Extract the (X, Y) coordinate from the center of the cell holding the provided text.  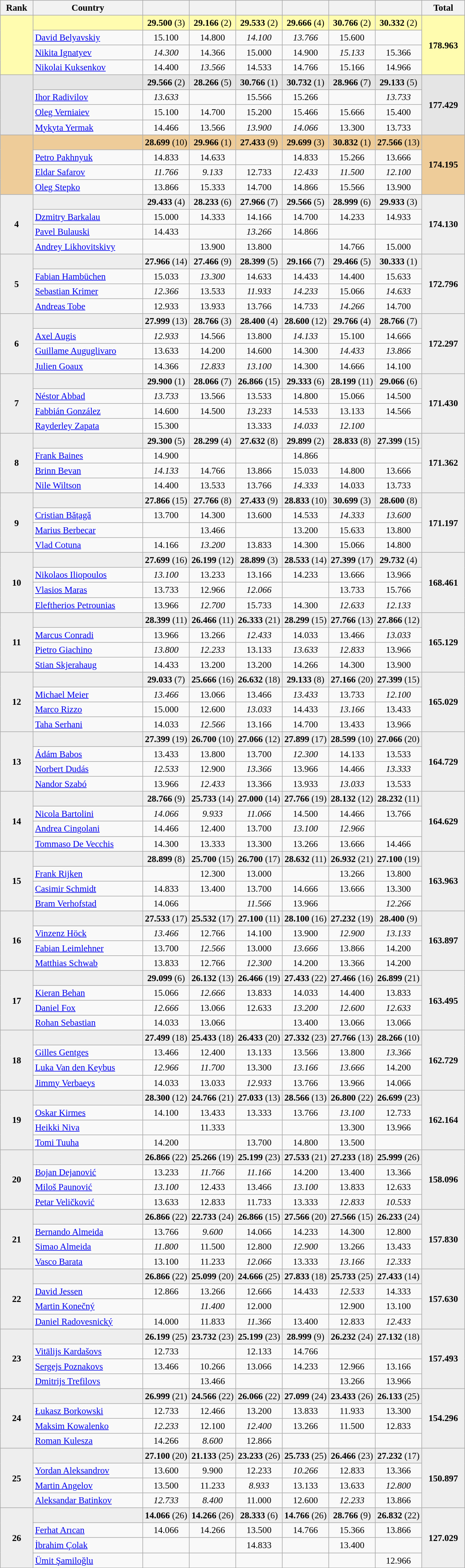
Dmitrijs Trefilovs (88, 1381)
Nikita Ignatyev (88, 53)
29.166 (2) (212, 23)
27.132 (18) (398, 1337)
27.433 (14) (398, 1277)
163.495 (444, 1001)
28.066 (7) (212, 381)
168.461 (444, 582)
27.766 (8) (212, 501)
29.533 (2) (259, 23)
14.066 (26) (166, 1516)
15.733 (259, 605)
Martin Konečný (88, 1307)
12.266 (398, 904)
Petar Veličković (88, 1202)
Petro Pakhnyuk (88, 157)
Fabbián González (88, 411)
12.700 (212, 605)
12.466 (212, 1411)
Cristian Bățagă (88, 515)
165.029 (444, 702)
13 (17, 762)
Bram Verhofstad (88, 904)
15.200 (259, 112)
9.900 (212, 1471)
26.233 (24) (398, 1217)
David Belyavskiy (88, 38)
27.232 (17) (398, 1456)
Guillame Auguglivaro (88, 351)
171.430 (444, 403)
28.999 (6) (352, 202)
21 (17, 1239)
11.366 (259, 1321)
27.332 (23) (305, 1038)
8 (17, 463)
28.333 (6) (259, 1516)
178.963 (444, 45)
164.629 (444, 821)
26.466 (23) (352, 1456)
27.999 (13) (166, 321)
29.133 (8) (305, 680)
30.766 (1) (259, 83)
29.066 (6) (398, 381)
26.466 (11) (212, 620)
Andreas Tobe (88, 307)
25 (17, 1478)
Jimmy Verbaeys (88, 1083)
27.399 (19) (166, 739)
27.066 (20) (398, 739)
7 (17, 403)
27.033 (13) (259, 1097)
28.300 (12) (166, 1097)
29.333 (6) (305, 381)
30.699 (3) (352, 501)
27.566 (15) (352, 1217)
29.966 (1) (212, 142)
9 (17, 523)
29.566 (2) (166, 83)
11.700 (212, 1068)
Fabian Hambüchen (88, 277)
Pietro Giachino (88, 650)
15.400 (398, 112)
18 (17, 1060)
28.600 (8) (398, 501)
27.632 (8) (259, 441)
23.433 (26) (352, 1396)
29.899 (2) (305, 441)
165.129 (444, 642)
27.566 (13) (398, 142)
30.332 (2) (398, 23)
16 (17, 941)
27.233 (18) (352, 1157)
24.566 (22) (212, 1396)
Oskar Kirmes (88, 1113)
Country (88, 8)
14.000 (166, 1321)
Eldar Safarov (88, 172)
157.830 (444, 1239)
11.166 (259, 1172)
27.866 (12) (398, 620)
Rohan Sebastian (88, 1023)
Casimir Schmidt (88, 889)
28.266 (10) (398, 1038)
6 (17, 343)
9.600 (212, 1232)
Aleksandar Batinkov (88, 1500)
14.933 (398, 217)
Bojan Dejanović (88, 1172)
29.666 (4) (305, 23)
23 (17, 1359)
Yordan Aleksandrov (88, 1471)
28.132 (12) (352, 799)
25.532 (17) (212, 918)
29.699 (3) (305, 142)
15.466 (305, 112)
Daniel Fox (88, 1008)
Simao Almeida (88, 1247)
25.700 (15) (212, 859)
28.699 (10) (166, 142)
28.400 (9) (398, 918)
14 (17, 821)
164.729 (444, 762)
26.232 (24) (352, 1337)
11.733 (259, 1202)
Luka Van den Keybus (88, 1068)
29.300 (5) (166, 441)
24.666 (25) (259, 1277)
Frank Baines (88, 456)
Andrea Cingolani (88, 829)
27.566 (20) (305, 1217)
21.133 (25) (212, 1456)
Rayderley Zapata (88, 426)
28.600 (12) (305, 321)
23.233 (26) (259, 1456)
28.399 (11) (166, 620)
27.399 (17) (352, 560)
28.899 (8) (166, 859)
Julien Goaux (88, 366)
28.232 (11) (398, 799)
15.766 (398, 590)
Roman Kulesza (88, 1441)
25.433 (18) (212, 1038)
Miloš Paunović (88, 1187)
Fabian Leimlehner (88, 948)
Łukasz Borkowski (88, 1411)
Tommaso De Vecchis (88, 844)
Rank (17, 8)
11.066 (259, 814)
Ferhat Arıcan (88, 1531)
26.133 (25) (398, 1396)
162.164 (444, 1120)
28.766 (3) (212, 321)
Vlad Cotuna (88, 545)
4 (17, 224)
171.197 (444, 523)
26 (17, 1538)
27.966 (14) (166, 262)
Vitālijs Kardašovs (88, 1351)
11 (17, 642)
27.466 (16) (352, 978)
14.766 (26) (305, 1516)
Dzmitry Barkalau (88, 217)
28.100 (16) (305, 918)
Sergejs Poznakovs (88, 1366)
157.630 (444, 1299)
26.333 (21) (259, 620)
25.666 (16) (212, 680)
28.266 (5) (212, 83)
28.899 (3) (259, 560)
29.732 (4) (398, 560)
Total (444, 8)
22 (17, 1299)
29.900 (1) (166, 381)
26.199 (25) (166, 1337)
11.000 (259, 1500)
Nicola Bartolini (88, 814)
15.133 (352, 53)
154.296 (444, 1418)
150.897 (444, 1478)
27.232 (19) (352, 918)
Vasco Barata (88, 1262)
27.966 (7) (259, 202)
8.400 (212, 1500)
Heikki Niva (88, 1127)
Marius Berbecar (88, 530)
Pavel Bulauski (88, 232)
157.493 (444, 1359)
Daniel Radovesnický (88, 1321)
26.899 (21) (398, 978)
27.433 (22) (305, 978)
22.733 (24) (212, 1217)
Néstor Abbad (88, 396)
11.566 (259, 904)
27.899 (17) (305, 739)
17 (17, 1001)
Vlasios Maras (88, 590)
10.533 (398, 1202)
25.999 (26) (398, 1157)
Martin Angelov (88, 1486)
30.732 (1) (305, 83)
28.999 (9) (305, 1337)
Ümit Şamiloğlu (88, 1560)
Gilles Gentges (88, 1053)
15.666 (352, 112)
27.499 (18) (166, 1038)
29.466 (5) (352, 262)
Michael Meier (88, 694)
174.130 (444, 224)
20 (17, 1180)
174.195 (444, 164)
30.766 (2) (352, 23)
14.733 (305, 307)
27.699 (16) (166, 560)
26.132 (13) (212, 978)
28.632 (11) (305, 859)
163.897 (444, 941)
26.832 (22) (398, 1516)
28.533 (14) (305, 560)
28.299 (15) (305, 620)
15 (17, 881)
25.266 (19) (212, 1157)
28.966 (7) (352, 83)
8.600 (212, 1441)
172.796 (444, 284)
Eleftherios Petrounias (88, 605)
26.466 (19) (259, 978)
27.000 (14) (259, 799)
Frank Rijken (88, 874)
Mykyta Yermak (88, 127)
Bernando Almeida (88, 1232)
12.333 (398, 1262)
İbrahim Çolak (88, 1545)
Andrey Likhovitskivy (88, 247)
11.400 (212, 1307)
26.700 (10) (212, 739)
29.433 (4) (166, 202)
8.933 (259, 1486)
28.599 (10) (352, 739)
28.833 (10) (305, 501)
26.199 (12) (212, 560)
Ihor Radivilov (88, 97)
27.866 (15) (166, 501)
30.832 (1) (352, 142)
29.166 (7) (305, 262)
27.533 (21) (305, 1157)
26.066 (22) (259, 1396)
28.833 (8) (352, 441)
Ádám Babos (88, 754)
15.300 (166, 426)
Kieran Behan (88, 993)
11.833 (212, 1321)
Nile Wiltson (88, 486)
23.732 (23) (212, 1337)
11.333 (212, 1127)
28.400 (4) (259, 321)
15.166 (352, 68)
15.333 (212, 187)
28.399 (5) (259, 262)
177.429 (444, 105)
12.000 (259, 1307)
29.099 (6) (166, 978)
158.096 (444, 1180)
12.366 (166, 291)
26.932 (21) (352, 859)
26.433 (20) (259, 1038)
29.033 (7) (166, 680)
27.166 (20) (352, 680)
27.100 (20) (166, 1456)
Nikolai Kuksenkov (88, 68)
162.729 (444, 1060)
26.632 (18) (259, 680)
Stian Skjerahaug (88, 665)
27.466 (9) (212, 262)
28.766 (7) (398, 321)
172.297 (444, 343)
Vinzenz Höck (88, 933)
127.029 (444, 1538)
28.233 (6) (212, 202)
Maksim Kowalenko (88, 1426)
27.833 (18) (305, 1277)
15.600 (352, 38)
19 (17, 1120)
Tomi Tuuha (88, 1142)
David Jessen (88, 1292)
14.966 (398, 68)
27.066 (12) (259, 739)
171.362 (444, 463)
26.999 (21) (166, 1396)
28.566 (13) (305, 1097)
Axel Augis (88, 336)
163.963 (444, 881)
Norbert Dudás (88, 769)
Oleg Stepko (88, 187)
Brinn Bevan (88, 471)
9.133 (212, 172)
11.800 (166, 1247)
28.299 (4) (212, 441)
25.733 (14) (212, 799)
Marco Rizzo (88, 710)
27.099 (24) (305, 1396)
29.133 (5) (398, 83)
Oleg Verniaiev (88, 112)
10 (17, 582)
28.199 (11) (352, 381)
Matthias Schwab (88, 963)
30.333 (1) (398, 262)
29.933 (3) (398, 202)
Marcus Conradi (88, 635)
27.100 (11) (259, 918)
26.700 (17) (259, 859)
Taha Serhani (88, 724)
27.766 (19) (305, 799)
25.099 (20) (212, 1277)
12 (17, 702)
27.100 (19) (398, 859)
14.266 (26) (212, 1516)
26.699 (23) (398, 1097)
29.566 (5) (305, 202)
Sebastian Krimer (88, 291)
24 (17, 1418)
27.533 (17) (166, 918)
Nikolaos Iliopoulos (88, 575)
29.500 (3) (166, 23)
29.766 (4) (352, 321)
5 (17, 284)
26.800 (22) (352, 1097)
Nandor Szabó (88, 784)
24.766 (21) (212, 1097)
9.933 (212, 814)
